Return the (x, y) coordinate for the center point of the cell that contains the specified text.  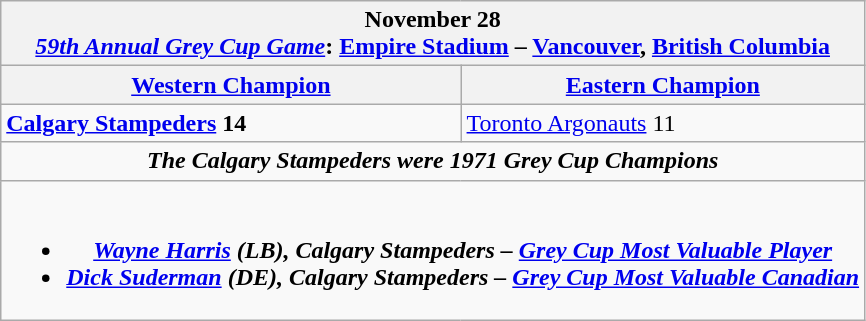
The Calgary Stampeders were 1971 Grey Cup Champions (433, 161)
Western Champion (231, 85)
Wayne Harris (LB), Calgary Stampeders – Grey Cup Most Valuable PlayerDick Suderman (DE), Calgary Stampeders – Grey Cup Most Valuable Canadian (433, 250)
Toronto Argonauts 11 (663, 123)
November 2859th Annual Grey Cup Game: Empire Stadium – Vancouver, British Columbia (433, 34)
Eastern Champion (663, 85)
Calgary Stampeders 14 (231, 123)
